Search for the cell housing the specified text and yield its [x, y] center coordinate. 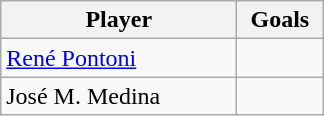
René Pontoni [119, 58]
José M. Medina [119, 96]
Player [119, 20]
Goals [280, 20]
